Extract the (x, y) coordinate from the center of the cell holding the provided text.  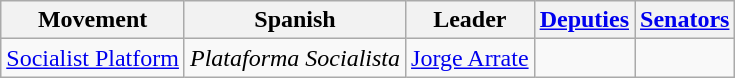
Leader (470, 20)
Jorge Arrate (470, 58)
Senators (685, 20)
Deputies (584, 20)
Socialist Platform (93, 58)
Movement (93, 20)
Spanish (294, 20)
Plataforma Socialista (294, 58)
